Locate the cell with the specified text and output its (x, y) center coordinate. 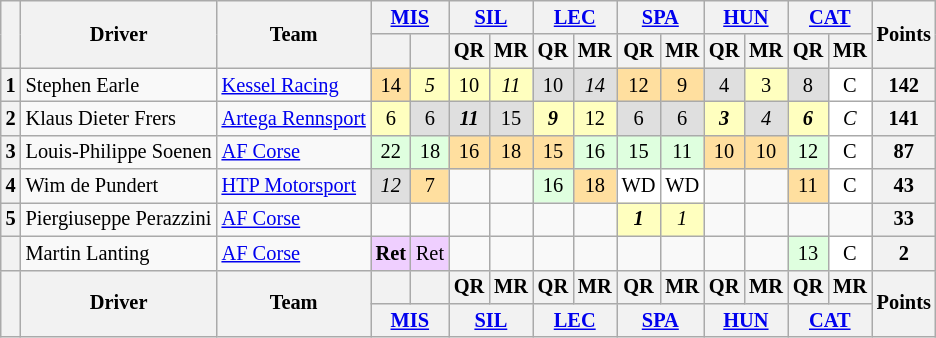
141 (904, 118)
Wim de Pundert (119, 186)
87 (904, 152)
Artega Rennsport (294, 118)
Louis-Philippe Soenen (119, 152)
142 (904, 85)
33 (904, 219)
Klaus Dieter Frers (119, 118)
Stephen Earle (119, 85)
8 (808, 85)
13 (808, 253)
Kessel Racing (294, 85)
7 (430, 186)
22 (391, 152)
HTP Motorsport (294, 186)
43 (904, 186)
Martin Lanting (119, 253)
Piergiuseppe Perazzini (119, 219)
